Search for the cell housing the specified text and yield its (X, Y) center coordinate. 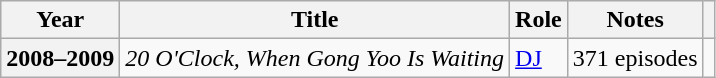
2008–2009 (60, 58)
Title (315, 20)
Year (60, 20)
371 episodes (635, 58)
Notes (635, 20)
Role (539, 20)
20 O'Clock, When Gong Yoo Is Waiting (315, 58)
DJ (539, 58)
